Scan for the cell matching the given text and deliver its [x, y] coordinate at center. 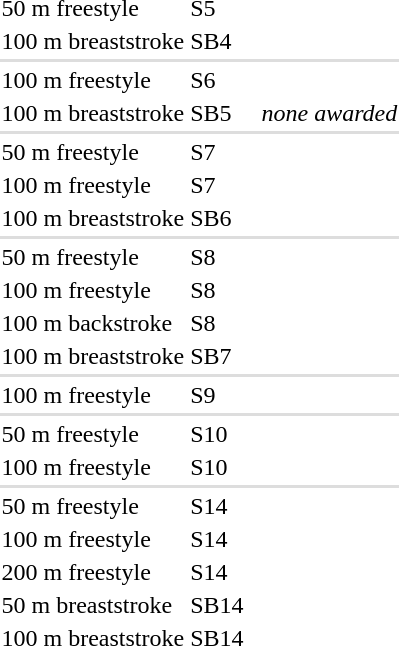
SB6 [217, 218]
200 m freestyle [93, 572]
SB4 [217, 41]
S9 [217, 395]
SB5 [217, 113]
SB14 [217, 605]
50 m breaststroke [93, 605]
100 m backstroke [93, 323]
none awarded [330, 113]
SB7 [217, 356]
S6 [217, 80]
